Output the [X, Y] coordinate of the center of the cell containing the given text.  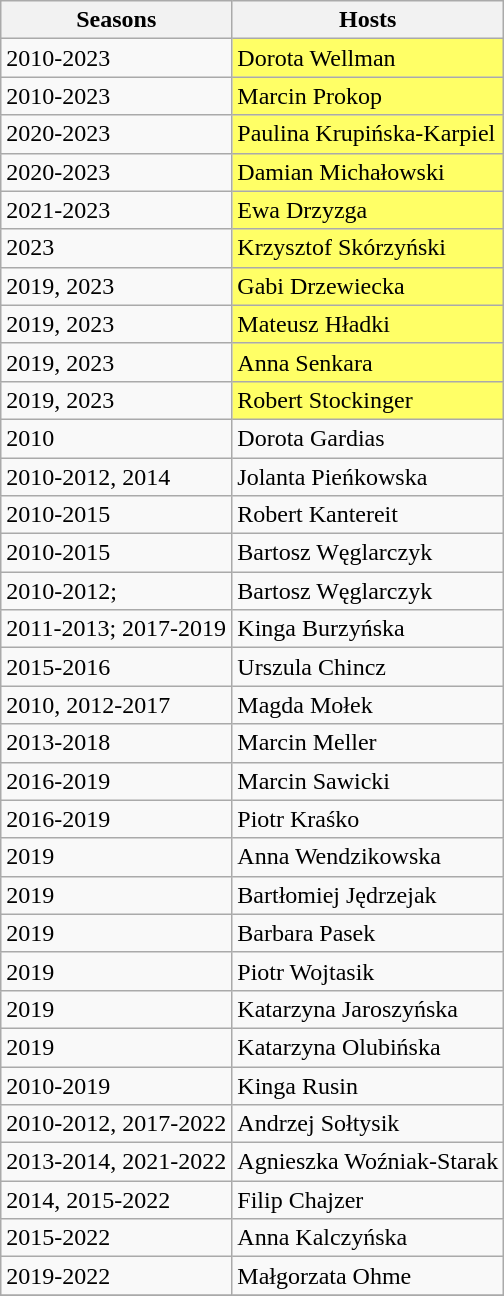
Agnieszka Woźniak-Starak [368, 1162]
Ewa Drzyzga [368, 210]
Dorota Wellman [368, 58]
Robert Stockinger [368, 400]
Barbara Pasek [368, 933]
2013-2014, 2021-2022 [116, 1162]
2010-2012; [116, 591]
2011-2013; 2017-2019 [116, 629]
Damian Michałowski [368, 172]
2019-2022 [116, 1276]
Paulina Krupińska-Karpiel [368, 134]
Robert Kantereit [368, 515]
Krzysztof Skórzyński [368, 248]
2010, 2012-2017 [116, 705]
Urszula Chincz [368, 667]
2021-2023 [116, 210]
2023 [116, 248]
2010-2019 [116, 1085]
Piotr Kraśko [368, 819]
Anna Kalczyńska [368, 1238]
Gabi Drzewiecka [368, 286]
Piotr Wojtasik [368, 971]
Katarzyna Olubińska [368, 1047]
Katarzyna Jaroszyńska [368, 1009]
2010-2012, 2014 [116, 477]
Seasons [116, 20]
2014, 2015-2022 [116, 1200]
2010-2012, 2017-2022 [116, 1124]
Filip Chajzer [368, 1200]
2015-2022 [116, 1238]
2013-2018 [116, 743]
Marcin Meller [368, 743]
Andrzej Sołtysik [368, 1124]
Hosts [368, 20]
Marcin Prokop [368, 96]
Kinga Burzyńska [368, 629]
Bartłomiej Jędrzejak [368, 895]
2015-2016 [116, 667]
2010 [116, 438]
Anna Wendzikowska [368, 857]
Małgorzata Ohme [368, 1276]
Magda Mołek [368, 705]
Kinga Rusin [368, 1085]
Dorota Gardias [368, 438]
Jolanta Pieńkowska [368, 477]
Mateusz Hładki [368, 324]
Anna Senkara [368, 362]
Marcin Sawicki [368, 781]
